Capture the cell that displays the provided text and extract its [x, y] central coordinate. 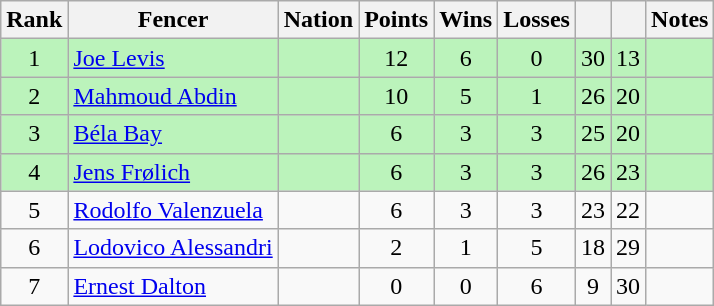
4 [34, 172]
Jens Frølich [173, 172]
Rodolfo Valenzuela [173, 210]
10 [396, 96]
Nation [318, 20]
Points [396, 20]
13 [628, 58]
12 [396, 58]
7 [34, 286]
Losses [537, 20]
Wins [466, 20]
Ernest Dalton [173, 286]
25 [592, 134]
9 [592, 286]
Lodovico Alessandri [173, 248]
Mahmoud Abdin [173, 96]
29 [628, 248]
Notes [680, 20]
Fencer [173, 20]
18 [592, 248]
Joe Levis [173, 58]
Béla Bay [173, 134]
22 [628, 210]
Rank [34, 20]
